Identify which cell holds the provided text, then report its (X, Y) central coordinate. 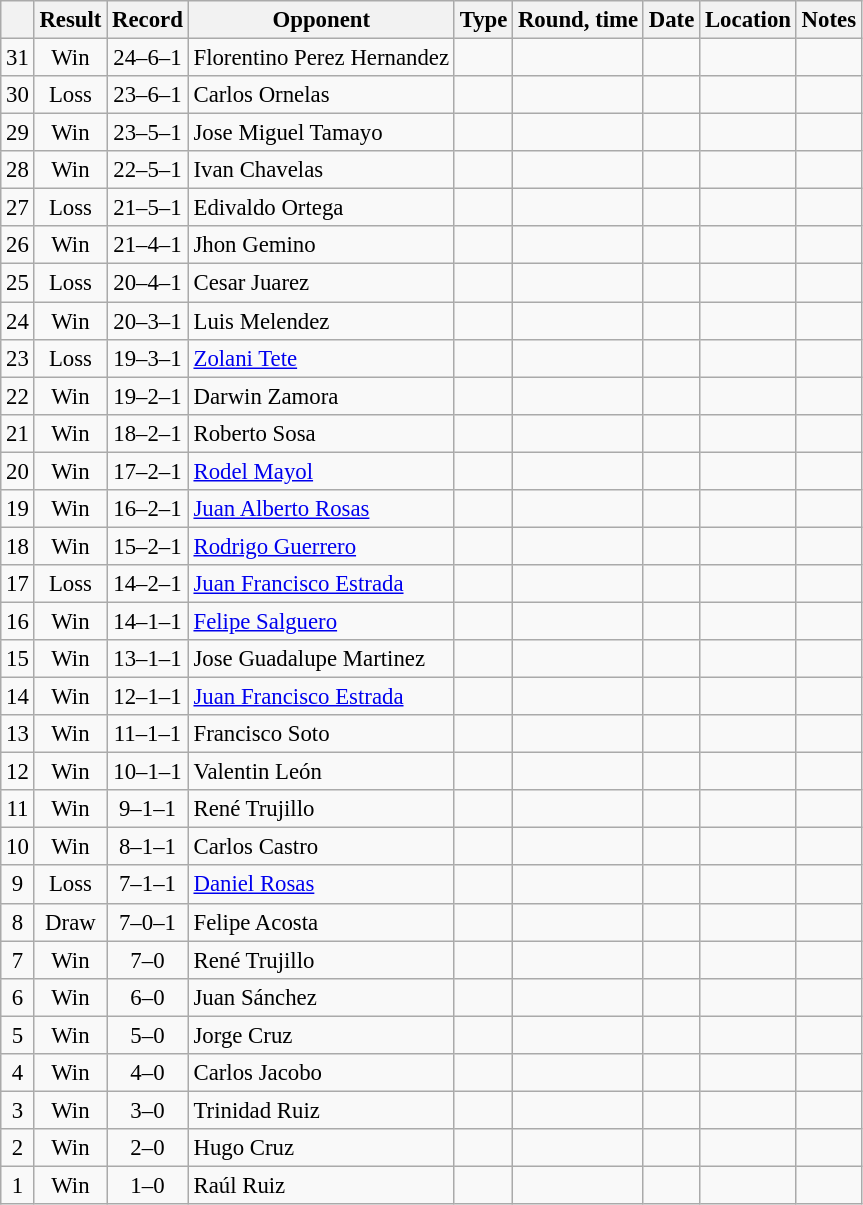
23 (18, 358)
21–5–1 (148, 208)
9–1–1 (148, 809)
10–1–1 (148, 772)
22 (18, 396)
Florentino Perez Hernandez (321, 58)
8–1–1 (148, 847)
Zolani Tete (321, 358)
13–1–1 (148, 659)
Opponent (321, 20)
Felipe Acosta (321, 922)
20–4–1 (148, 283)
20 (18, 471)
22–5–1 (148, 170)
Carlos Castro (321, 847)
Jorge Cruz (321, 1035)
7 (18, 960)
Daniel Rosas (321, 885)
4–0 (148, 1073)
23–6–1 (148, 95)
Cesar Juarez (321, 283)
Felipe Salguero (321, 621)
17–2–1 (148, 471)
2 (18, 1148)
Roberto Sosa (321, 433)
30 (18, 95)
11 (18, 809)
Draw (70, 922)
21 (18, 433)
Darwin Zamora (321, 396)
6–0 (148, 997)
Carlos Jacobo (321, 1073)
3–0 (148, 1110)
Round, time (578, 20)
17 (18, 584)
9 (18, 885)
5 (18, 1035)
4 (18, 1073)
11–1–1 (148, 734)
25 (18, 283)
Trinidad Ruiz (321, 1110)
18 (18, 546)
16 (18, 621)
18–2–1 (148, 433)
19–3–1 (148, 358)
8 (18, 922)
14–1–1 (148, 621)
3 (18, 1110)
29 (18, 133)
Hugo Cruz (321, 1148)
24–6–1 (148, 58)
24 (18, 321)
21–4–1 (148, 245)
2–0 (148, 1148)
1–0 (148, 1185)
Notes (828, 20)
7–0–1 (148, 922)
Juan Sánchez (321, 997)
Ivan Chavelas (321, 170)
Juan Alberto Rosas (321, 509)
Location (748, 20)
23–5–1 (148, 133)
1 (18, 1185)
5–0 (148, 1035)
Result (70, 20)
Raúl Ruiz (321, 1185)
15–2–1 (148, 546)
12 (18, 772)
Type (483, 20)
Edivaldo Ortega (321, 208)
Jhon Gemino (321, 245)
12–1–1 (148, 697)
10 (18, 847)
Record (148, 20)
Jose Guadalupe Martinez (321, 659)
Valentin León (321, 772)
7–0 (148, 960)
Carlos Ornelas (321, 95)
Rodel Mayol (321, 471)
28 (18, 170)
27 (18, 208)
Rodrigo Guerrero (321, 546)
14 (18, 697)
15 (18, 659)
14–2–1 (148, 584)
Date (671, 20)
Francisco Soto (321, 734)
26 (18, 245)
19 (18, 509)
Luis Melendez (321, 321)
16–2–1 (148, 509)
6 (18, 997)
7–1–1 (148, 885)
Jose Miguel Tamayo (321, 133)
31 (18, 58)
19–2–1 (148, 396)
13 (18, 734)
20–3–1 (148, 321)
